Return (X, Y) of the center of cell containing provided text 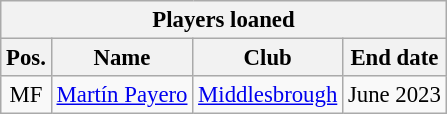
Middlesbrough (268, 95)
June 2023 (395, 95)
Club (268, 58)
MF (26, 95)
End date (395, 58)
Martín Payero (122, 95)
Pos. (26, 58)
Name (122, 58)
Players loaned (224, 20)
